Extract the [x, y] coordinate from the center of the cell holding the provided text.  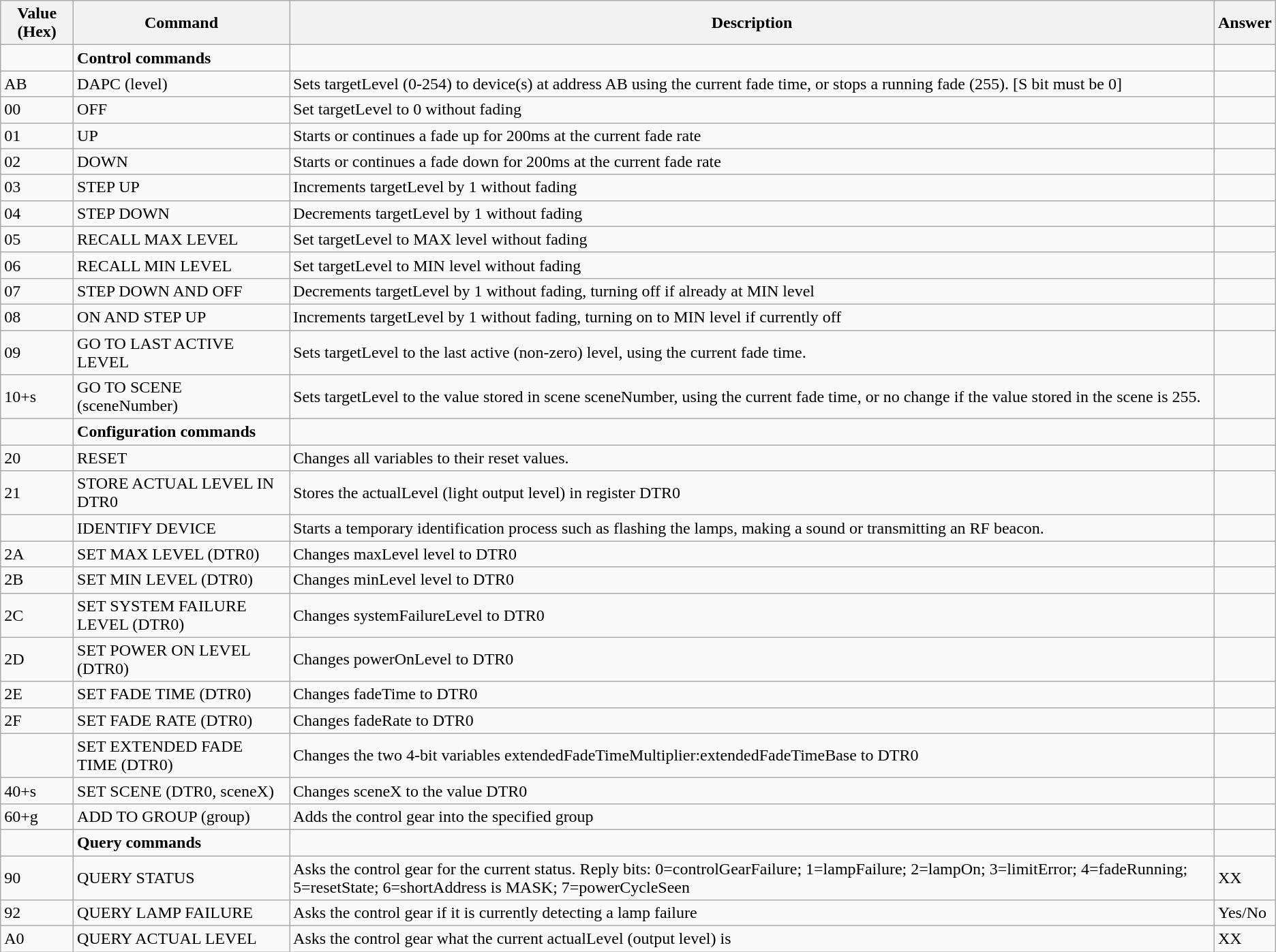
Increments targetLevel by 1 without fading [753, 187]
Changes the two 4-bit variables extendedFadeTimeMultiplier:extendedFadeTimeBase to DTR0 [753, 755]
STEP UP [181, 187]
2F [37, 720]
GO TO LAST ACTIVE LEVEL [181, 352]
Changes minLevel level to DTR0 [753, 580]
40+s [37, 790]
Value (Hex) [37, 23]
2A [37, 554]
RECALL MAX LEVEL [181, 239]
Set targetLevel to 0 without fading [753, 110]
SET POWER ON LEVEL (DTR0) [181, 660]
SET FADE RATE (DTR0) [181, 720]
2D [37, 660]
Set targetLevel to MIN level without fading [753, 265]
09 [37, 352]
Yes/No [1245, 913]
21 [37, 493]
Command [181, 23]
05 [37, 239]
Asks the control gear what the current actualLevel (output level) is [753, 939]
DOWN [181, 162]
08 [37, 317]
Sets targetLevel to the value stored in scene sceneNumber, using the current fade time, or no change if the value stored in the scene is 255. [753, 397]
QUERY ACTUAL LEVEL [181, 939]
Starts or continues a fade down for 200ms at the current fade rate [753, 162]
07 [37, 291]
03 [37, 187]
SET EXTENDED FADE TIME (DTR0) [181, 755]
STORE ACTUAL LEVEL IN DTR0 [181, 493]
OFF [181, 110]
Changes fadeTime to DTR0 [753, 694]
Changes maxLevel level to DTR0 [753, 554]
Sets targetLevel (0-254) to device(s) at address AB using the current fade time, or stops a running fade (255). [S bit must be 0] [753, 84]
SET MAX LEVEL (DTR0) [181, 554]
RESET [181, 458]
Sets targetLevel to the last active (non-zero) level, using the current fade time. [753, 352]
Decrements targetLevel by 1 without fading [753, 213]
Set targetLevel to MAX level without fading [753, 239]
RECALL MIN LEVEL [181, 265]
DAPC (level) [181, 84]
Configuration commands [181, 432]
IDENTIFY DEVICE [181, 528]
ON AND STEP UP [181, 317]
Answer [1245, 23]
2C [37, 615]
STEP DOWN AND OFF [181, 291]
QUERY LAMP FAILURE [181, 913]
60+g [37, 816]
SET MIN LEVEL (DTR0) [181, 580]
Query commands [181, 842]
92 [37, 913]
00 [37, 110]
Changes all variables to their reset values. [753, 458]
AB [37, 84]
Changes sceneX to the value DTR0 [753, 790]
Decrements targetLevel by 1 without fading, turning off if already at MIN level [753, 291]
STEP DOWN [181, 213]
SET SCENE (DTR0, sceneX) [181, 790]
Changes fadeRate to DTR0 [753, 720]
Adds the control gear into the specified group [753, 816]
06 [37, 265]
Changes powerOnLevel to DTR0 [753, 660]
90 [37, 878]
2B [37, 580]
GO TO SCENE (sceneNumber) [181, 397]
Asks the control gear if it is currently detecting a lamp failure [753, 913]
A0 [37, 939]
SET SYSTEM FAILURE LEVEL (DTR0) [181, 615]
Starts a temporary identification process such as flashing the lamps, making a sound or transmitting an RF beacon. [753, 528]
SET FADE TIME (DTR0) [181, 694]
10+s [37, 397]
UP [181, 136]
02 [37, 162]
Description [753, 23]
20 [37, 458]
Control commands [181, 58]
04 [37, 213]
Increments targetLevel by 1 without fading, turning on to MIN level if currently off [753, 317]
QUERY STATUS [181, 878]
ADD TO GROUP (group) [181, 816]
Stores the actualLevel (light output level) in register DTR0 [753, 493]
Starts or continues a fade up for 200ms at the current fade rate [753, 136]
2E [37, 694]
Changes systemFailureLevel to DTR0 [753, 615]
01 [37, 136]
